Search for the cell housing the specified text and yield its [X, Y] center coordinate. 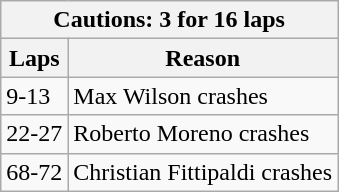
Christian Fittipaldi crashes [203, 172]
Reason [203, 58]
Cautions: 3 for 16 laps [170, 20]
Max Wilson crashes [203, 96]
Roberto Moreno crashes [203, 134]
Laps [34, 58]
22-27 [34, 134]
9-13 [34, 96]
68-72 [34, 172]
